Scan for the cell matching the given text and deliver its [x, y] coordinate at center. 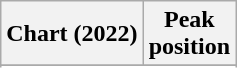
Chart (2022) [72, 34]
Peakposition [189, 34]
